Identify which cell holds the provided text, then report its (x, y) central coordinate. 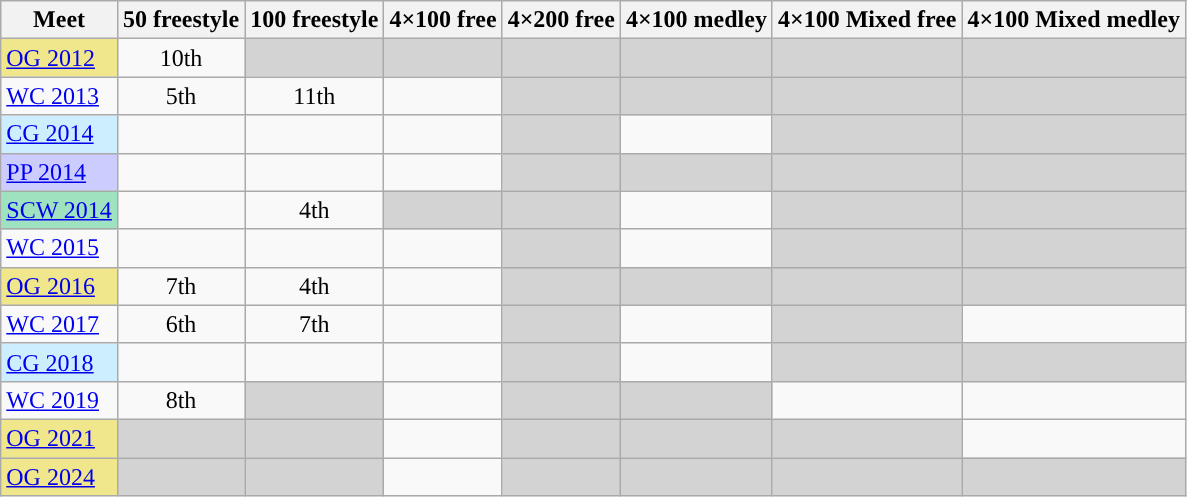
OG 2021 (60, 438)
CG 2014 (60, 134)
WC 2015 (60, 248)
100 freestyle (314, 20)
8th (180, 400)
SCW 2014 (60, 210)
50 freestyle (180, 20)
4×100 Mixed medley (1074, 20)
Meet (60, 20)
CG 2018 (60, 362)
6th (180, 324)
WC 2019 (60, 400)
5th (180, 96)
4×200 free (561, 20)
PP 2014 (60, 172)
4×100 Mixed free (867, 20)
4×100 free (443, 20)
OG 2012 (60, 58)
OG 2016 (60, 286)
4×100 medley (696, 20)
WC 2013 (60, 96)
WC 2017 (60, 324)
OG 2024 (60, 477)
11th (314, 96)
10th (180, 58)
